Identify which cell holds the provided text, then report its (X, Y) central coordinate. 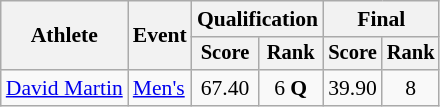
Qualification (258, 19)
67.40 (225, 88)
Event (160, 36)
39.90 (352, 88)
8 (411, 88)
David Martin (64, 88)
6 Q (290, 88)
Final (381, 19)
Men's (160, 88)
Athlete (64, 36)
